Locate the cell with the specified text and output its [X, Y] center coordinate. 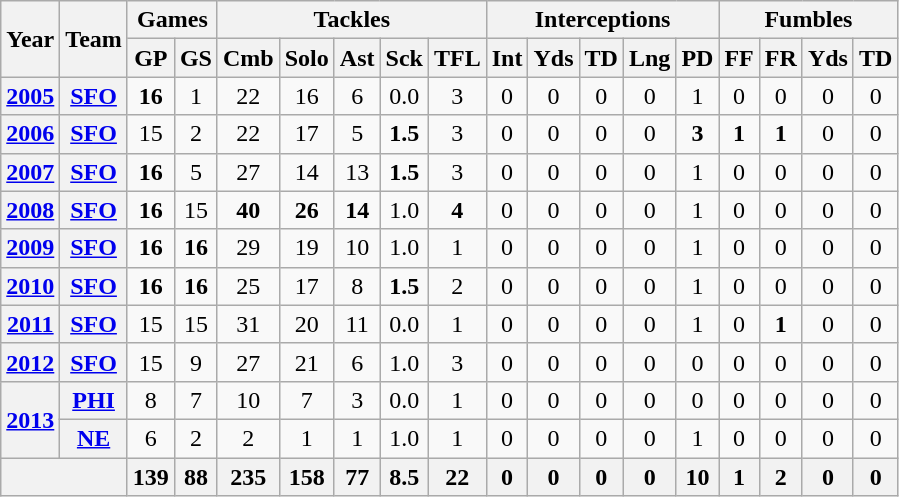
2011 [30, 324]
GP [150, 58]
2010 [30, 286]
88 [196, 477]
31 [248, 324]
13 [357, 172]
Games [172, 20]
Fumbles [808, 20]
26 [306, 210]
Solo [306, 58]
FF [739, 58]
8.5 [404, 477]
20 [306, 324]
Year [30, 39]
Lng [649, 58]
9 [196, 362]
2006 [30, 134]
2013 [30, 419]
NE [94, 438]
77 [357, 477]
GS [196, 58]
158 [306, 477]
PHI [94, 400]
11 [357, 324]
TFL [457, 58]
Cmb [248, 58]
PD [698, 58]
Tackles [352, 20]
29 [248, 248]
Team [94, 39]
Ast [357, 58]
21 [306, 362]
25 [248, 286]
139 [150, 477]
2009 [30, 248]
2007 [30, 172]
Int [507, 58]
2005 [30, 96]
40 [248, 210]
Interceptions [602, 20]
235 [248, 477]
4 [457, 210]
Sck [404, 58]
19 [306, 248]
FR [780, 58]
2012 [30, 362]
2008 [30, 210]
